Identify which cell holds the provided text, then report its [X, Y] central coordinate. 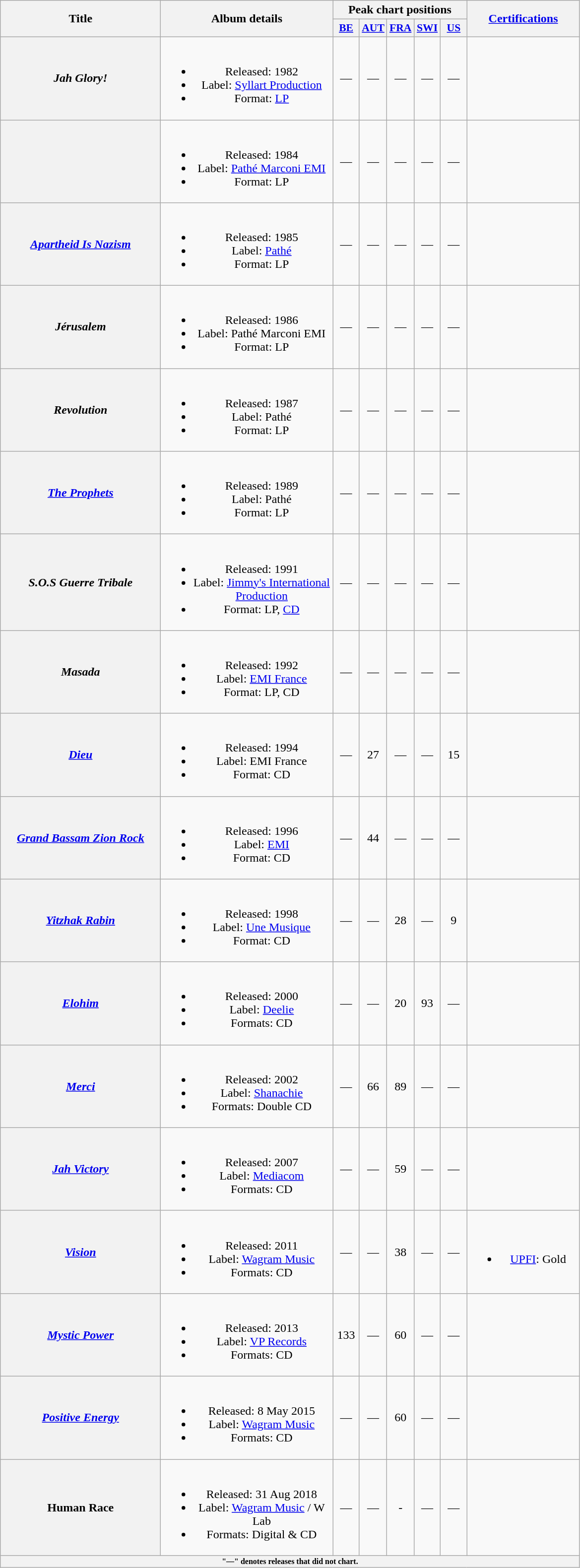
Revolution [80, 410]
Album details [247, 19]
The Prophets [80, 493]
38 [400, 1252]
Released: 1992Label: EMI FranceFormat: LP, CD [247, 672]
Released: 2007Label: MediacomFormats: CD [247, 1169]
93 [427, 1003]
Jah Glory! [80, 78]
BE [346, 28]
Jérusalem [80, 327]
Dieu [80, 755]
Released: 31 Aug 2018Label: Wagram Music / W LabFormats: Digital & CD [247, 1507]
AUT [373, 28]
59 [400, 1169]
S.O.S Guerre Tribale [80, 582]
SWI [427, 28]
Released: 1998Label: Une MusiqueFormat: CD [247, 921]
Released: 1985Label: PathéFormat: LP [247, 244]
Merci [80, 1086]
15 [453, 755]
Released: 8 May 2015Label: Wagram MusicFormats: CD [247, 1418]
UPFI: Gold [523, 1252]
Apartheid Is Nazism [80, 244]
Yitzhak Rabin [80, 921]
Masada [80, 672]
Positive Energy [80, 1418]
Vision [80, 1252]
Jah Victory [80, 1169]
89 [400, 1086]
- [400, 1507]
Released: 1986Label: Pathé Marconi EMIFormat: LP [247, 327]
Mystic Power [80, 1334]
27 [373, 755]
Released: 2002Label: ShanachieFormats: Double CD [247, 1086]
Released: 1984Label: Pathé Marconi EMIFormat: LP [247, 162]
133 [346, 1334]
20 [400, 1003]
Released: 2011Label: Wagram MusicFormats: CD [247, 1252]
Certifications [523, 19]
28 [400, 921]
Released: 1982Label: Syllart ProductionFormat: LP [247, 78]
US [453, 28]
FRA [400, 28]
"—" denotes releases that did not chart. [290, 1562]
Peak chart positions [400, 10]
Elohim [80, 1003]
Released: 2000Label: DeelieFormats: CD [247, 1003]
Released: 1987Label: PathéFormat: LP [247, 410]
Human Race [80, 1507]
44 [373, 837]
Released: 2013Label: VP RecordsFormats: CD [247, 1334]
Released: 1989Label: PathéFormat: LP [247, 493]
Released: 1996Label: EMIFormat: CD [247, 837]
Title [80, 19]
Grand Bassam Zion Rock [80, 837]
Released: 1991Label: Jimmy's International ProductionFormat: LP, CD [247, 582]
9 [453, 921]
Released: 1994Label: EMI FranceFormat: CD [247, 755]
66 [373, 1086]
